From the cell containing the given text, extract its center point as (x, y) coordinate. 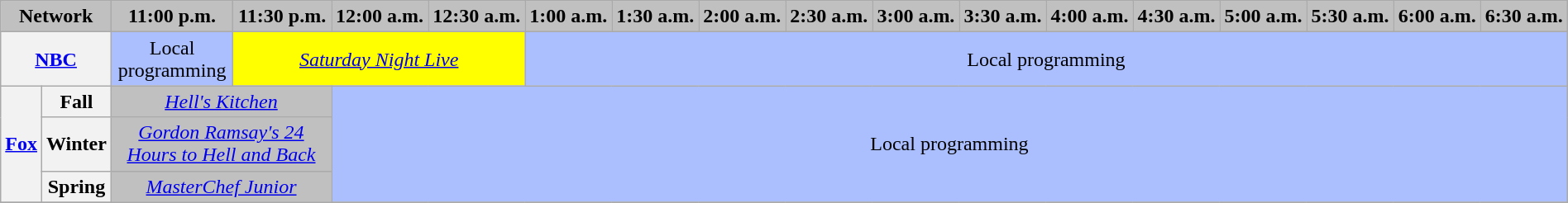
NBC (56, 59)
5:30 a.m. (1350, 17)
Network (56, 17)
6:30 a.m. (1523, 17)
1:00 a.m. (569, 17)
3:30 a.m. (1002, 17)
11:00 p.m. (172, 17)
5:00 a.m. (1264, 17)
Hell's Kitchen (221, 101)
Fall (76, 101)
3:00 a.m. (916, 17)
12:00 a.m. (380, 17)
2:00 a.m. (743, 17)
4:30 a.m. (1176, 17)
Spring (76, 186)
1:30 a.m. (655, 17)
2:30 a.m. (829, 17)
MasterChef Junior (221, 186)
Winter (76, 144)
Gordon Ramsay's 24 Hours to Hell and Back (221, 144)
12:30 a.m. (476, 17)
11:30 p.m. (283, 17)
4:00 a.m. (1090, 17)
Fox (22, 144)
Saturday Night Live (379, 59)
6:00 a.m. (1437, 17)
